Provide the (x, y) coordinate of the cell's center where the given text is located.  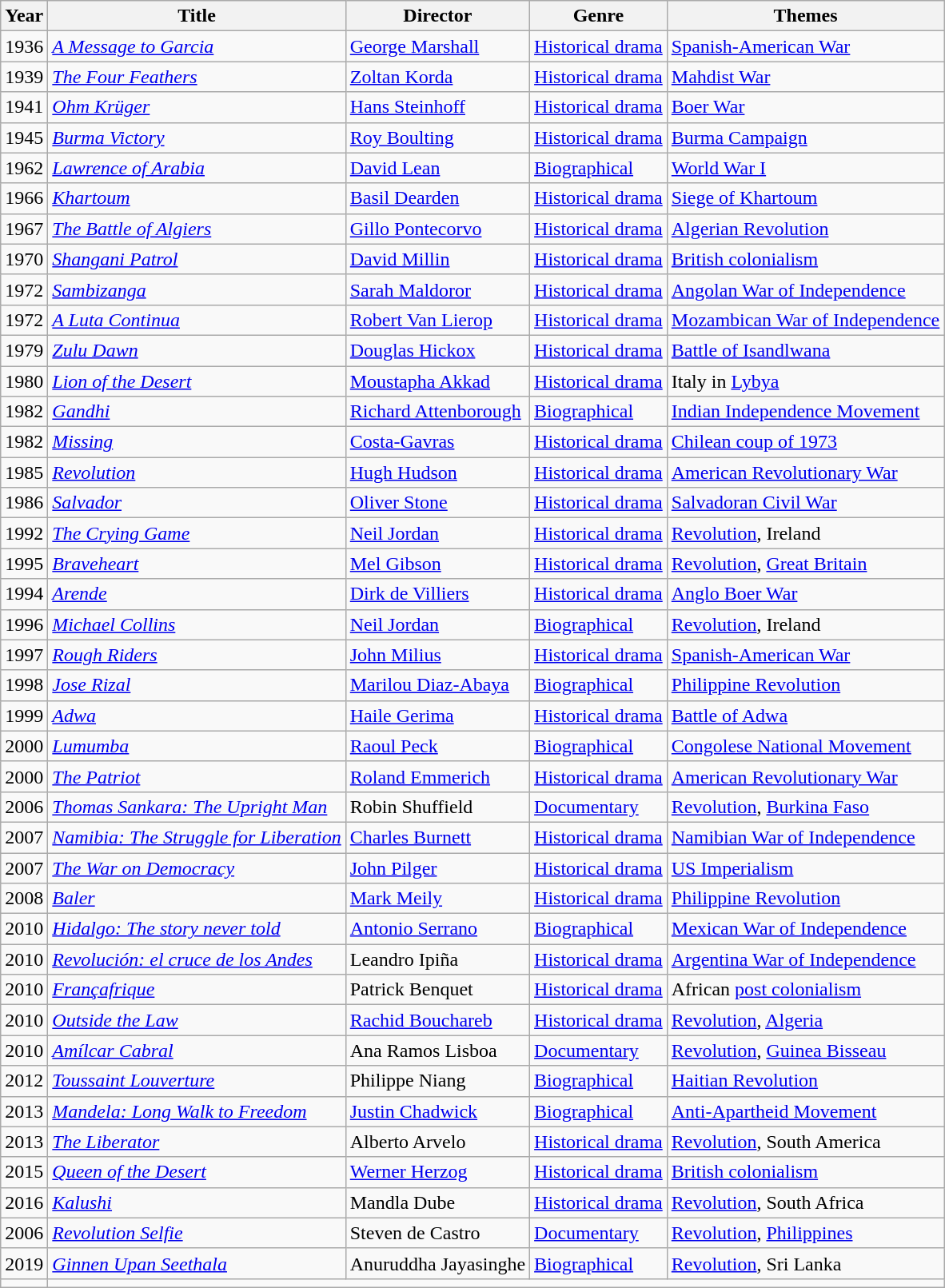
Braveheart (197, 564)
Alberto Arvelo (437, 1142)
David Lean (437, 168)
Title (197, 16)
Khartoum (197, 198)
Indian Independence Movement (806, 412)
Revolution, Sri Lanka (806, 1263)
Anti-Apartheid Movement (806, 1111)
The War on Democracy (197, 867)
Lawrence of Arabia (197, 168)
Burma Campaign (806, 138)
Lumumba (197, 746)
Burma Victory (197, 138)
Siege of Khartoum (806, 198)
Oliver Stone (437, 503)
Charles Burnett (437, 837)
1997 (24, 655)
US Imperialism (806, 867)
Mark Meily (437, 899)
The Crying Game (197, 533)
World War I (806, 168)
Revolution, South Africa (806, 1202)
2015 (24, 1172)
John Milius (437, 655)
Robert Van Lierop (437, 320)
Mel Gibson (437, 564)
Anglo Boer War (806, 594)
1945 (24, 138)
Michael Collins (197, 624)
Revolution, Burkina Faso (806, 807)
Raoul Peck (437, 746)
1986 (24, 503)
Marilou Diaz-Abaya (437, 685)
George Marshall (437, 46)
Douglas Hickox (437, 350)
Amílcar Cabral (197, 1051)
1979 (24, 350)
Anuruddha Jayasinghe (437, 1263)
Shangani Patrol (197, 259)
Year (24, 16)
Mandela: Long Walk to Freedom (197, 1111)
Sarah Maldoror (437, 289)
Patrick Benquet (437, 990)
1995 (24, 564)
Italy in Lybya (806, 381)
Haitian Revolution (806, 1081)
Revolution (197, 473)
Roland Emmerich (437, 776)
Baler (197, 899)
Haile Gerima (437, 716)
A Message to Garcia (197, 46)
The Four Feathers (197, 77)
Ginnen Upan Seethala (197, 1263)
Arende (197, 594)
Costa-Gavras (437, 442)
Robin Shuffield (437, 807)
Mandla Dube (437, 1202)
2019 (24, 1263)
Congolese National Movement (806, 746)
A Luta Continua (197, 320)
Revolution, Algeria (806, 1020)
1941 (24, 107)
Hans Steinhoff (437, 107)
Salvador (197, 503)
Justin Chadwick (437, 1111)
1994 (24, 594)
Lion of the Desert (197, 381)
Mexican War of Independence (806, 929)
1999 (24, 716)
Themes (806, 16)
1996 (24, 624)
Hidalgo: The story never told (197, 929)
1936 (24, 46)
Richard Attenborough (437, 412)
1980 (24, 381)
Rachid Bouchareb (437, 1020)
Ana Ramos Lisboa (437, 1051)
Battle of Isandlwana (806, 350)
1939 (24, 77)
Genre (599, 16)
Antonio Serrano (437, 929)
Salvadoran Civil War (806, 503)
Zoltan Korda (437, 77)
Battle of Adwa (806, 716)
Françafrique (197, 990)
African post colonialism (806, 990)
Kalushi (197, 1202)
Revolution, Great Britain (806, 564)
Director (437, 16)
Chilean coup of 1973 (806, 442)
Namibia: The Struggle for Liberation (197, 837)
Revolution, Philippines (806, 1233)
Moustapha Akkad (437, 381)
Gandhi (197, 412)
Ohm Krüger (197, 107)
Argentina War of Independence (806, 959)
2012 (24, 1081)
Queen of the Desert (197, 1172)
Algerian Revolution (806, 229)
Revolución: el cruce de los Andes (197, 959)
Dirk de Villiers (437, 594)
Leandro Ipiña (437, 959)
Mozambican War of Independence (806, 320)
Boer War (806, 107)
1966 (24, 198)
2016 (24, 1202)
Zulu Dawn (197, 350)
Toussaint Louverture (197, 1081)
Adwa (197, 716)
1962 (24, 168)
Hugh Hudson (437, 473)
The Battle of Algiers (197, 229)
Philippe Niang (437, 1081)
Missing (197, 442)
Angolan War of Independence (806, 289)
Namibian War of Independence (806, 837)
Revolution, Guinea Bisseau (806, 1051)
Jose Rizal (197, 685)
Revolution, South America (806, 1142)
1970 (24, 259)
Mahdist War (806, 77)
Roy Boulting (437, 138)
1992 (24, 533)
Werner Herzog (437, 1172)
1967 (24, 229)
David Millin (437, 259)
Rough Riders (197, 655)
1985 (24, 473)
Outside the Law (197, 1020)
Steven de Castro (437, 1233)
Revolution Selfie (197, 1233)
The Liberator (197, 1142)
The Patriot (197, 776)
Basil Dearden (437, 198)
Gillo Pontecorvo (437, 229)
Sambizanga (197, 289)
2008 (24, 899)
John Pilger (437, 867)
1998 (24, 685)
Thomas Sankara: The Upright Man (197, 807)
